Return (X, Y) of the center of cell containing provided text 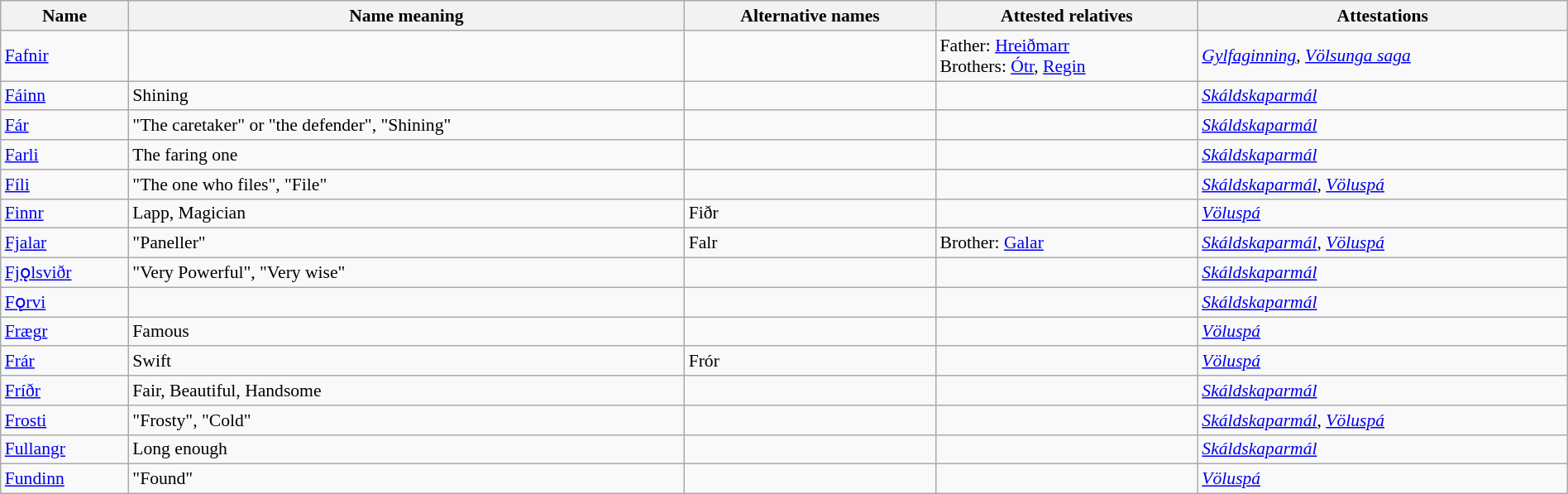
Attested relatives (1067, 16)
Fiðr (810, 213)
Lapp, Magician (406, 213)
Falr (810, 243)
Frár (65, 362)
Famous (406, 332)
"Very Powerful", "Very wise" (406, 273)
Brother: Galar (1067, 243)
Name (65, 16)
Fǫrvi (65, 302)
Fáinn (65, 96)
Name meaning (406, 16)
Fíli (65, 185)
Swift (406, 362)
Frægr (65, 332)
Alternative names (810, 16)
Finnr (65, 213)
"Frosty", "Cold" (406, 420)
Shining (406, 96)
"The caretaker" or "the defender", "Shining" (406, 126)
Frosti (65, 420)
Fjǫlsviðr (65, 273)
Fullangr (65, 449)
Fríðr (65, 391)
Farli (65, 155)
"Found" (406, 479)
Gylfaginning, Völsunga saga (1383, 56)
Fundinn (65, 479)
"The one who files", "File" (406, 185)
Father: Hreiðmarr Brothers: Ótr, Regin (1067, 56)
Fair, Beautiful, Handsome (406, 391)
Attestations (1383, 16)
The faring one (406, 155)
Long enough (406, 449)
Fár (65, 126)
Fjalar (65, 243)
Frór (810, 362)
"Paneller" (406, 243)
Fafnir (65, 56)
